For the text-containing cell, return its midpoint in (x, y) coordinate format. 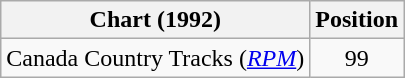
Chart (1992) (156, 20)
Position (357, 20)
Canada Country Tracks (RPM) (156, 58)
99 (357, 58)
